From the cell containing the given text, extract its center point as (x, y) coordinate. 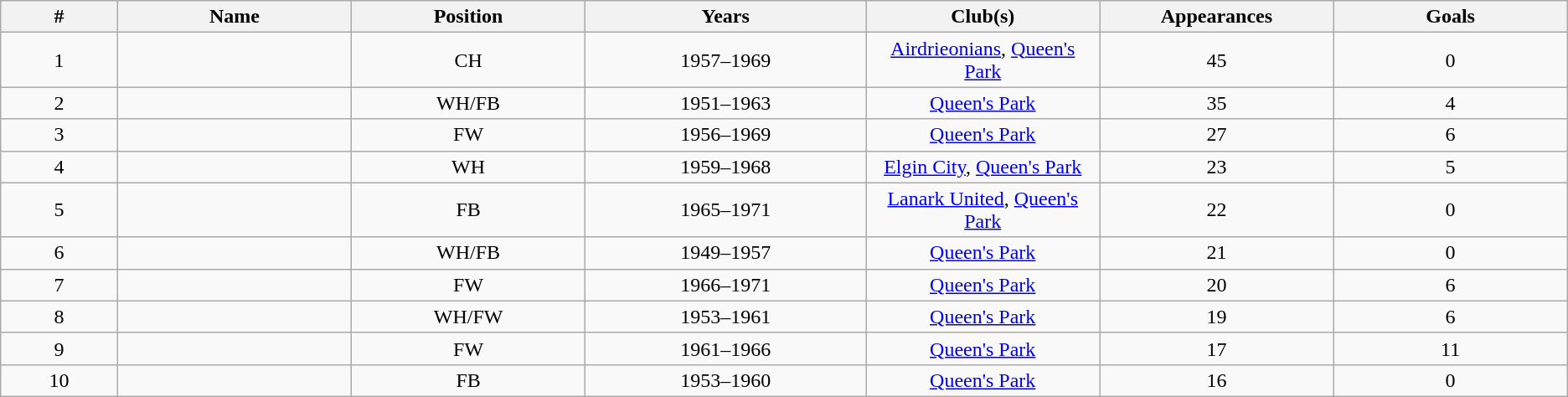
1957–1969 (725, 60)
23 (1216, 167)
Club(s) (983, 17)
1951–1963 (725, 103)
Goals (1451, 17)
10 (59, 380)
9 (59, 348)
17 (1216, 348)
16 (1216, 380)
35 (1216, 103)
21 (1216, 253)
# (59, 17)
11 (1451, 348)
Appearances (1216, 17)
Years (725, 17)
2 (59, 103)
1953–1960 (725, 380)
7 (59, 285)
45 (1216, 60)
1953–1961 (725, 317)
1961–1966 (725, 348)
27 (1216, 135)
Lanark United, Queen's Park (983, 209)
1959–1968 (725, 167)
Airdrieonians, Queen's Park (983, 60)
WH/FW (467, 317)
22 (1216, 209)
1949–1957 (725, 253)
1 (59, 60)
1965–1971 (725, 209)
Elgin City, Queen's Park (983, 167)
19 (1216, 317)
WH (467, 167)
8 (59, 317)
1956–1969 (725, 135)
1966–1971 (725, 285)
3 (59, 135)
CH (467, 60)
20 (1216, 285)
Name (235, 17)
Position (467, 17)
